Extract the [x, y] coordinate from the center of the cell holding the provided text.  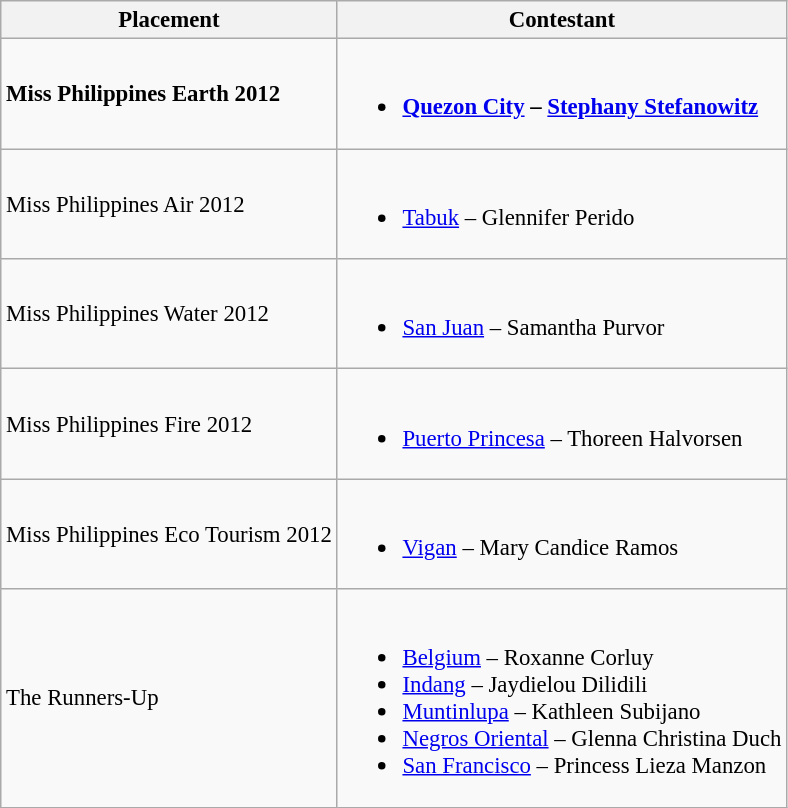
Puerto Princesa – Thoreen Halvorsen [562, 424]
Miss Philippines Fire 2012 [169, 424]
Miss Philippines Air 2012 [169, 204]
Contestant [562, 20]
Vigan – Mary Candice Ramos [562, 534]
Miss Philippines Earth 2012 [169, 94]
San Juan – Samantha Purvor [562, 314]
Miss Philippines Water 2012 [169, 314]
Quezon City – Stephany Stefanowitz [562, 94]
Placement [169, 20]
The Runners-Up [169, 698]
Miss Philippines Eco Tourism 2012 [169, 534]
Tabuk – Glennifer Perido [562, 204]
